Locate the cell with the specified text and output its (X, Y) center coordinate. 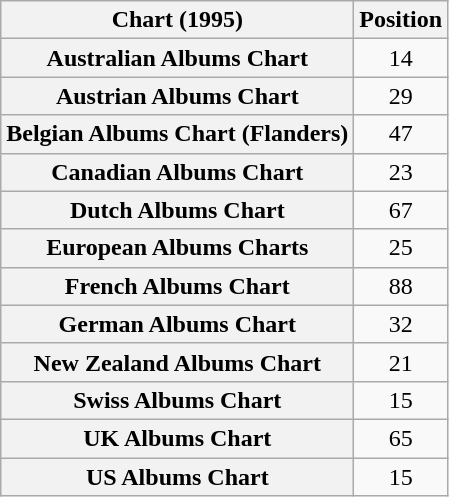
US Albums Chart (178, 477)
47 (401, 134)
German Albums Chart (178, 324)
New Zealand Albums Chart (178, 362)
European Albums Charts (178, 248)
Dutch Albums Chart (178, 210)
Position (401, 20)
Chart (1995) (178, 20)
32 (401, 324)
Canadian Albums Chart (178, 172)
29 (401, 96)
21 (401, 362)
65 (401, 438)
14 (401, 58)
67 (401, 210)
Belgian Albums Chart (Flanders) (178, 134)
23 (401, 172)
Australian Albums Chart (178, 58)
Swiss Albums Chart (178, 400)
25 (401, 248)
French Albums Chart (178, 286)
88 (401, 286)
Austrian Albums Chart (178, 96)
UK Albums Chart (178, 438)
